Return (x, y) of the center of cell containing provided text 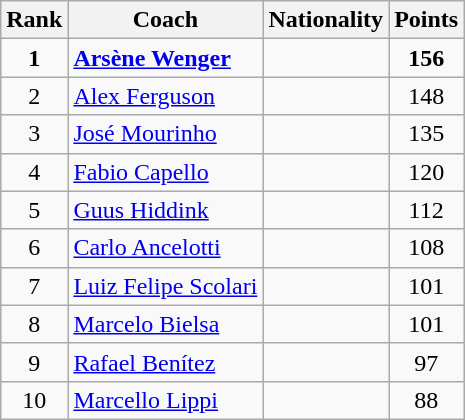
Nationality (326, 20)
88 (426, 400)
Carlo Ancelotti (166, 248)
7 (34, 286)
135 (426, 134)
1 (34, 58)
10 (34, 400)
112 (426, 210)
Guus Hiddink (166, 210)
Rank (34, 20)
Coach (166, 20)
97 (426, 362)
Fabio Capello (166, 172)
4 (34, 172)
5 (34, 210)
2 (34, 96)
Rafael Benítez (166, 362)
108 (426, 248)
Marcelo Bielsa (166, 324)
8 (34, 324)
6 (34, 248)
Points (426, 20)
156 (426, 58)
Luiz Felipe Scolari (166, 286)
Marcello Lippi (166, 400)
9 (34, 362)
Alex Ferguson (166, 96)
Arsène Wenger (166, 58)
148 (426, 96)
José Mourinho (166, 134)
120 (426, 172)
3 (34, 134)
